For the text-containing cell, return its midpoint in [X, Y] coordinate format. 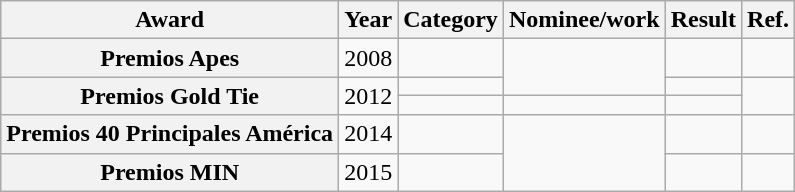
2008 [368, 58]
Premios MIN [170, 172]
Award [170, 20]
Ref. [768, 20]
Result [703, 20]
Premios Gold Tie [170, 96]
Nominee/work [584, 20]
Premios 40 Principales América [170, 134]
2014 [368, 134]
2015 [368, 172]
2012 [368, 96]
Premios Apes [170, 58]
Year [368, 20]
Category [451, 20]
